Determine the [x, y] coordinate at the center of the cell enclosing the given text.  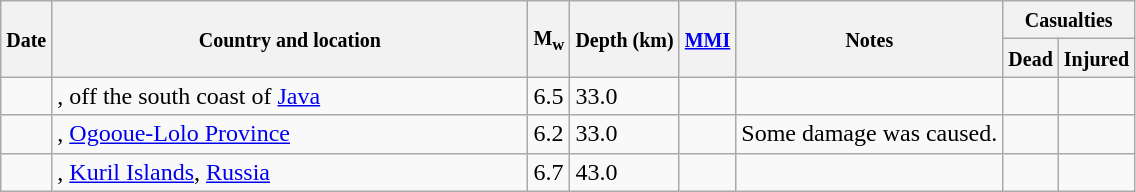
Injured [1096, 58]
Notes [870, 39]
Casualties [1069, 20]
Dead [1031, 58]
43.0 [624, 172]
MMI [708, 39]
Depth (km) [624, 39]
, Kuril Islands, Russia [290, 172]
Mw [549, 39]
Country and location [290, 39]
Some damage was caused. [870, 134]
6.2 [549, 134]
, off the south coast of Java [290, 96]
6.5 [549, 96]
, Ogooue-Lolo Province [290, 134]
Date [26, 39]
6.7 [549, 172]
